Determine the [x, y] coordinate at the center of the cell enclosing the given text.  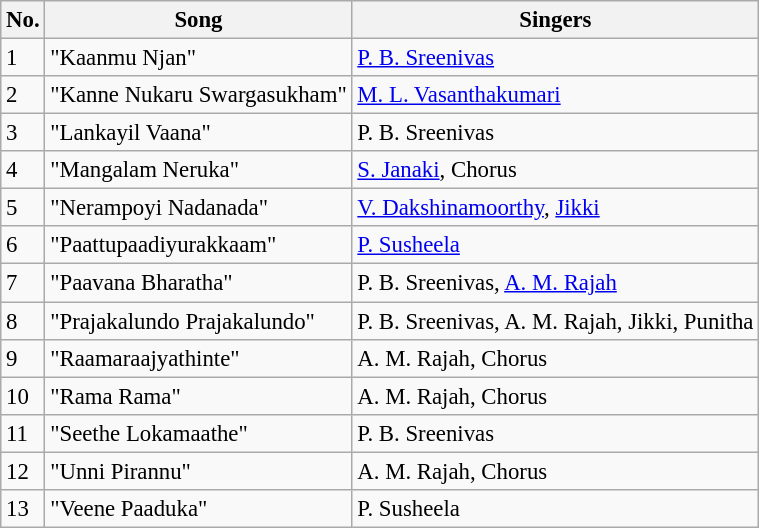
"Seethe Lokamaathe" [198, 433]
"Rama Rama" [198, 396]
No. [23, 20]
S. Janaki, Chorus [556, 170]
"Raamaraajyathinte" [198, 358]
"Mangalam Neruka" [198, 170]
"Lankayil Vaana" [198, 133]
5 [23, 208]
P. B. Sreenivas, A. M. Rajah [556, 283]
7 [23, 283]
11 [23, 433]
13 [23, 509]
"Veene Paaduka" [198, 509]
Song [198, 20]
9 [23, 358]
12 [23, 471]
4 [23, 170]
"Paavana Bharatha" [198, 283]
V. Dakshinamoorthy, Jikki [556, 208]
"Kaanmu Njan" [198, 58]
3 [23, 133]
"Prajakalundo Prajakalundo" [198, 321]
"Paattupaadiyurakkaam" [198, 245]
M. L. Vasanthakumari [556, 95]
"Nerampoyi Nadanada" [198, 208]
2 [23, 95]
1 [23, 58]
Singers [556, 20]
10 [23, 396]
"Kanne Nukaru Swargasukham" [198, 95]
P. B. Sreenivas, A. M. Rajah, Jikki, Punitha [556, 321]
6 [23, 245]
8 [23, 321]
"Unni Pirannu" [198, 471]
